Return [x, y] of the center of cell containing provided text 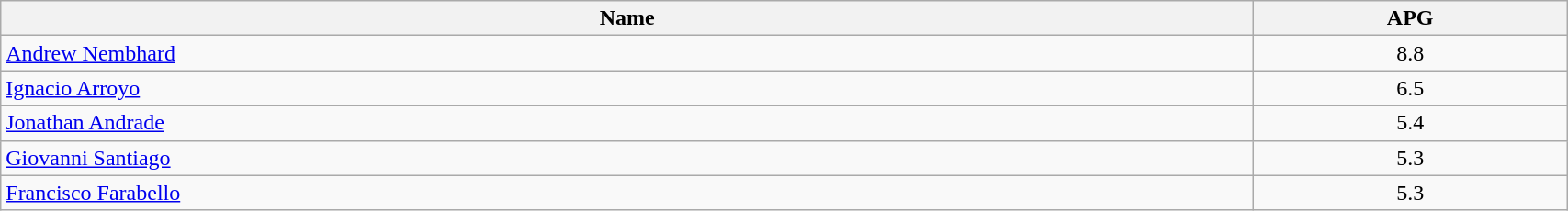
Ignacio Arroyo [627, 88]
APG [1411, 18]
Name [627, 18]
Jonathan Andrade [627, 123]
5.4 [1411, 123]
Andrew Nembhard [627, 53]
Francisco Farabello [627, 193]
Giovanni Santiago [627, 158]
8.8 [1411, 53]
6.5 [1411, 88]
